Return the (X, Y) coordinate for the center point of the cell that contains the specified text.  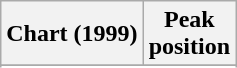
Peakposition (189, 34)
Chart (1999) (72, 34)
